Output the (X, Y) coordinate of the center of the cell containing the given text.  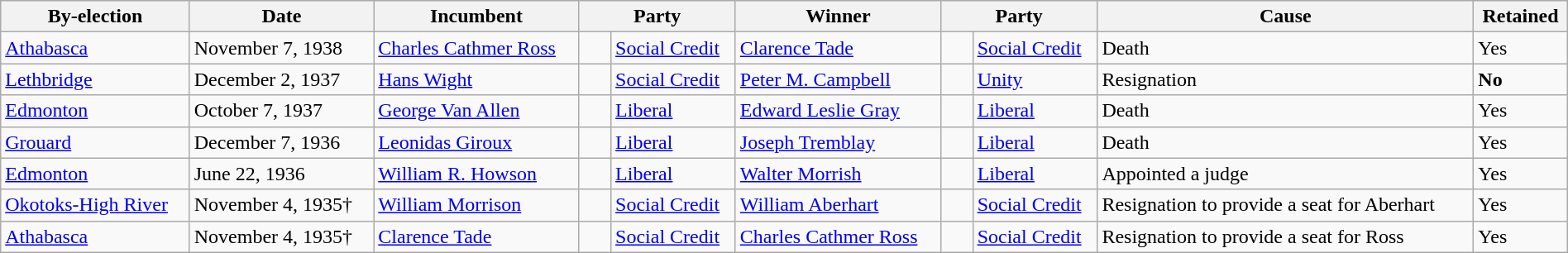
No (1520, 79)
Lethbridge (95, 79)
Retained (1520, 17)
Walter Morrish (838, 174)
December 2, 1937 (281, 79)
June 22, 1936 (281, 174)
Edward Leslie Gray (838, 111)
William Morrison (476, 205)
By-election (95, 17)
George Van Allen (476, 111)
Unity (1035, 79)
William Aberhart (838, 205)
William R. Howson (476, 174)
Resignation to provide a seat for Ross (1285, 236)
Winner (838, 17)
October 7, 1937 (281, 111)
Peter M. Campbell (838, 79)
Joseph Tremblay (838, 142)
Leonidas Giroux (476, 142)
Resignation (1285, 79)
Hans Wight (476, 79)
December 7, 1936 (281, 142)
Cause (1285, 17)
Date (281, 17)
Grouard (95, 142)
Resignation to provide a seat for Aberhart (1285, 205)
November 7, 1938 (281, 48)
Appointed a judge (1285, 174)
Okotoks-High River (95, 205)
Incumbent (476, 17)
